Search for the cell housing the specified text and yield its [X, Y] center coordinate. 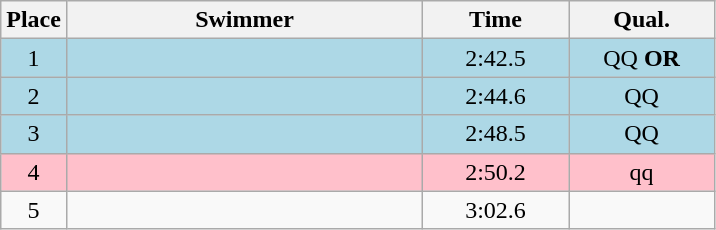
2 [34, 96]
5 [34, 210]
1 [34, 58]
2:48.5 [496, 134]
Qual. [642, 20]
4 [34, 172]
2:50.2 [496, 172]
Time [496, 20]
QQ OR [642, 58]
3 [34, 134]
Place [34, 20]
Swimmer [244, 20]
3:02.6 [496, 210]
2:44.6 [496, 96]
qq [642, 172]
2:42.5 [496, 58]
